Locate the cell with the specified text and output its (X, Y) center coordinate. 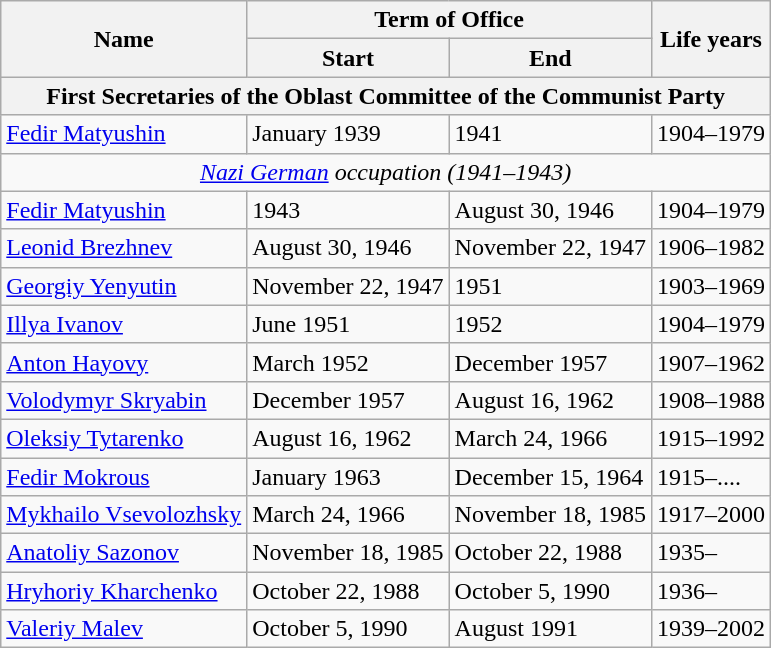
1936– (710, 591)
Volodymyr Skryabin (124, 400)
1908–1988 (710, 400)
January 1963 (348, 477)
Georgiy Yenyutin (124, 286)
Illya Ivanov (124, 324)
Life years (710, 39)
1939–2002 (710, 629)
Start (348, 58)
1906–1982 (710, 248)
1915–1992 (710, 438)
Name (124, 39)
Valeriy Malev (124, 629)
Anatoliy Sazonov (124, 553)
Nazi German occupation (1941–1943) (386, 172)
August 1991 (550, 629)
1907–1962 (710, 362)
1935– (710, 553)
March 1952 (348, 362)
1941 (550, 134)
December 15, 1964 (550, 477)
Leonid Brezhnev (124, 248)
January 1939 (348, 134)
Oleksiy Tytarenko (124, 438)
June 1951 (348, 324)
Fedir Mokrous (124, 477)
1951 (550, 286)
1952 (550, 324)
First Secretaries of the Oblast Committee of the Communist Party (386, 96)
Anton Hayovy (124, 362)
Mykhailo Vsevolozhsky (124, 515)
1903–1969 (710, 286)
1915–.... (710, 477)
Term of Office (450, 20)
Hryhoriy Kharchenko (124, 591)
End (550, 58)
1917–2000 (710, 515)
1943 (348, 210)
